Scan for the cell matching the given text and deliver its (X, Y) coordinate at center. 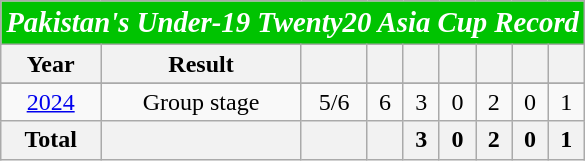
Pakistan's Under-19 Twenty20 Asia Cup Record (293, 23)
Group stage (202, 102)
Result (202, 64)
5/6 (334, 102)
6 (385, 102)
Year (51, 64)
Total (51, 140)
2024 (51, 102)
